Find where the given text appears and provide that cell's center as (X, Y) coordinate. 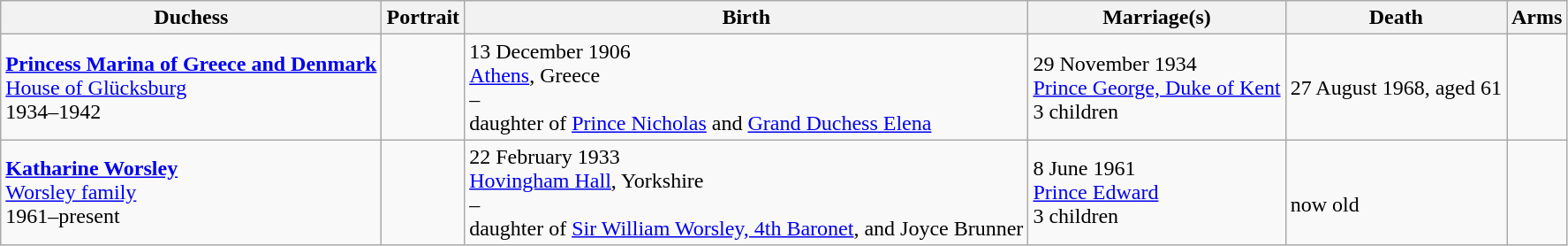
Death (1396, 18)
22 February 1933Hovingham Hall, Yorkshire–daughter of Sir William Worsley, 4th Baronet, and Joyce Brunner (746, 193)
8 June 1961Prince Edward3 children (1157, 193)
13 December 1906Athens, Greece–daughter of Prince Nicholas and Grand Duchess Elena (746, 87)
now old (1396, 193)
Princess Marina of Greece and DenmarkHouse of Glücksburg1934–1942 (191, 87)
Duchess (191, 18)
Birth (746, 18)
27 August 1968, aged 61 (1396, 87)
Arms (1537, 18)
Marriage(s) (1157, 18)
Katharine WorsleyWorsley family1961–present (191, 193)
Portrait (423, 18)
29 November 1934Prince George, Duke of Kent3 children (1157, 87)
